Search for the cell housing the specified text and yield its [X, Y] center coordinate. 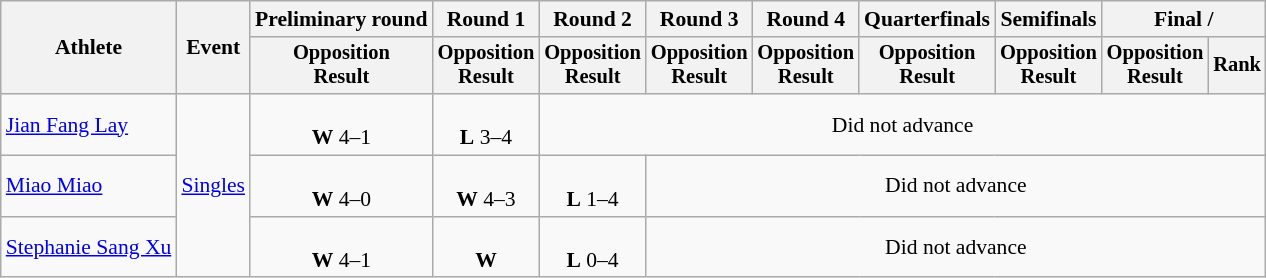
Quarterfinals [927, 19]
Miao Miao [89, 186]
Singles [213, 186]
Preliminary round [342, 19]
Rank [1237, 66]
W [486, 248]
W 4–0 [342, 186]
Athlete [89, 48]
L 1–4 [592, 186]
Event [213, 48]
Final / [1184, 19]
Semifinals [1048, 19]
Round 2 [592, 19]
L 3–4 [486, 124]
L 0–4 [592, 248]
Round 4 [806, 19]
Round 3 [700, 19]
Jian Fang Lay [89, 124]
W 4–3 [486, 186]
Stephanie Sang Xu [89, 248]
Round 1 [486, 19]
